Output the [x, y] coordinate of the center of the cell containing the given text.  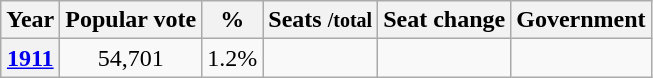
1911 [30, 58]
Year [30, 20]
Government [581, 20]
Popular vote [131, 20]
54,701 [131, 58]
1.2% [232, 58]
% [232, 20]
Seats /total [320, 20]
Seat change [444, 20]
